Determine the [x, y] coordinate at the center of the cell enclosing the given text.  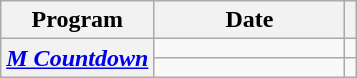
Date [250, 20]
M Countdown [78, 58]
Program [78, 20]
